Return (x, y) of the center of cell containing provided text 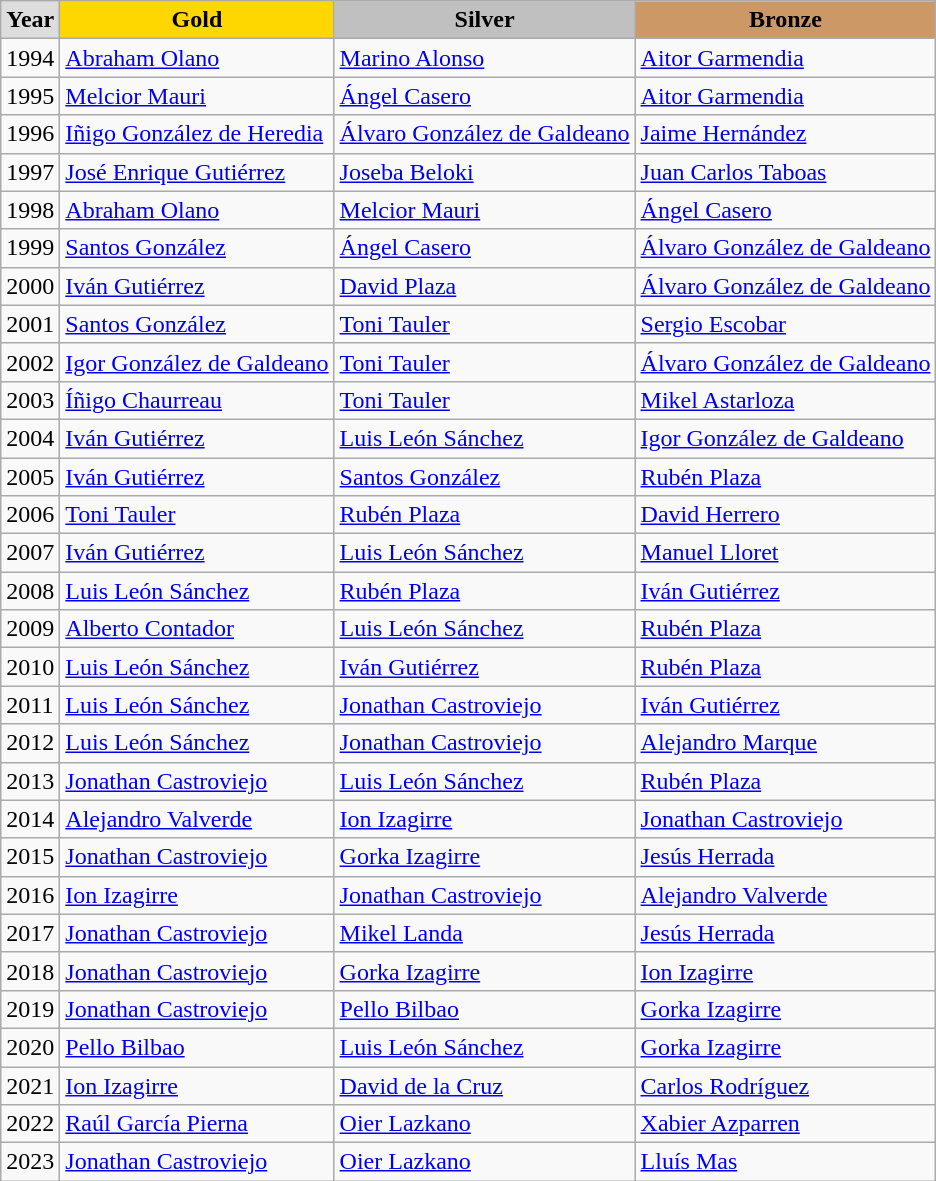
Mikel Astarloza (786, 400)
Year (30, 20)
David de la Cruz (484, 1085)
1997 (30, 172)
Mikel Landa (484, 933)
2019 (30, 1009)
2001 (30, 324)
Joseba Beloki (484, 172)
2018 (30, 971)
2005 (30, 477)
2008 (30, 591)
2020 (30, 1047)
Sergio Escobar (786, 324)
2014 (30, 819)
2002 (30, 362)
1995 (30, 96)
Xabier Azparren (786, 1124)
2004 (30, 438)
1999 (30, 248)
2021 (30, 1085)
Silver (484, 20)
2016 (30, 895)
2000 (30, 286)
2011 (30, 705)
Alberto Contador (197, 629)
2007 (30, 553)
2015 (30, 857)
Jaime Hernández (786, 134)
2013 (30, 781)
Juan Carlos Taboas (786, 172)
2009 (30, 629)
1998 (30, 210)
Raúl García Pierna (197, 1124)
2006 (30, 515)
Carlos Rodríguez (786, 1085)
2012 (30, 743)
David Herrero (786, 515)
Manuel Lloret (786, 553)
Marino Alonso (484, 58)
1996 (30, 134)
1994 (30, 58)
Iñigo González de Heredia (197, 134)
Alejandro Marque (786, 743)
David Plaza (484, 286)
Lluís Mas (786, 1162)
2017 (30, 933)
2003 (30, 400)
2023 (30, 1162)
Íñigo Chaurreau (197, 400)
Gold (197, 20)
2010 (30, 667)
2022 (30, 1124)
Bronze (786, 20)
José Enrique Gutiérrez (197, 172)
